Detect which cell encompasses the target text, then output its [X, Y] center coordinate. 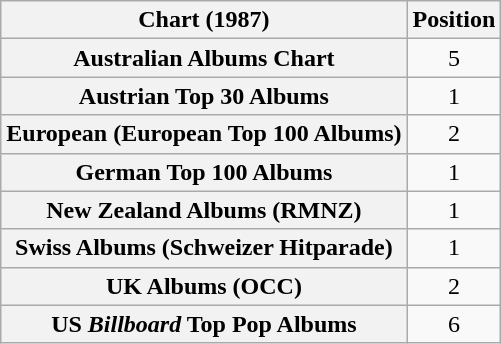
6 [454, 324]
Position [454, 20]
Australian Albums Chart [204, 58]
European (European Top 100 Albums) [204, 134]
5 [454, 58]
UK Albums (OCC) [204, 286]
German Top 100 Albums [204, 172]
Austrian Top 30 Albums [204, 96]
Chart (1987) [204, 20]
Swiss Albums (Schweizer Hitparade) [204, 248]
US Billboard Top Pop Albums [204, 324]
New Zealand Albums (RMNZ) [204, 210]
